Return [x, y] of the center of cell containing provided text 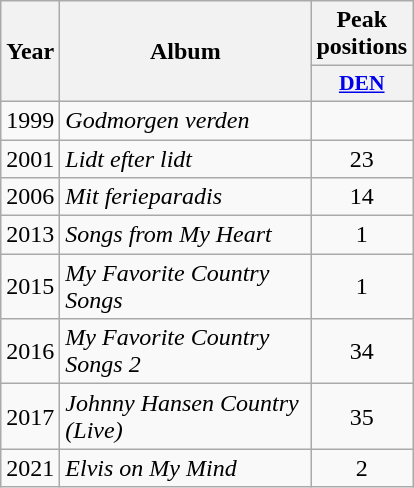
My Favorite Country Songs 2 [186, 352]
My Favorite Country Songs [186, 286]
2017 [30, 416]
2015 [30, 286]
2016 [30, 352]
34 [362, 352]
Year [30, 52]
Godmorgen verden [186, 120]
2 [362, 468]
Mit ferieparadis [186, 197]
2013 [30, 235]
Songs from My Heart [186, 235]
2006 [30, 197]
35 [362, 416]
Lidt efter lidt [186, 159]
1999 [30, 120]
DEN [362, 84]
14 [362, 197]
Peak positions [362, 34]
23 [362, 159]
Elvis on My Mind [186, 468]
2021 [30, 468]
Johnny Hansen Country (Live) [186, 416]
2001 [30, 159]
Album [186, 52]
